Return the [X, Y] coordinate for the center point of the cell that contains the specified text.  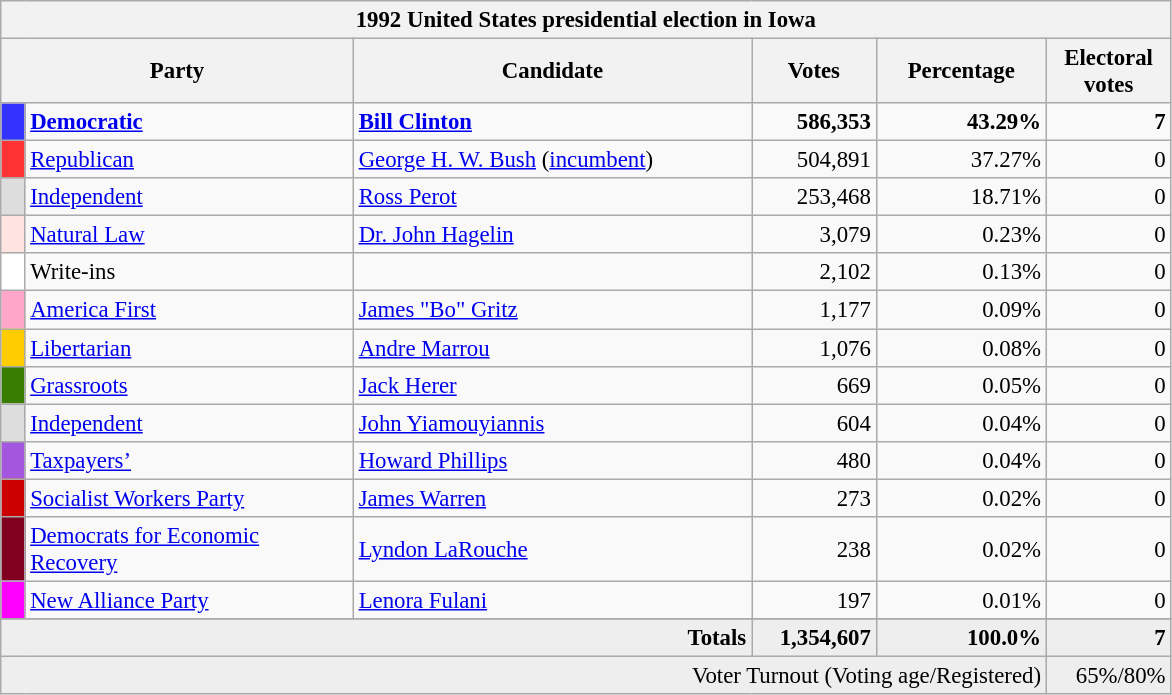
John Yiamouyiannis [552, 423]
1,076 [814, 348]
James Warren [552, 498]
480 [814, 460]
Democratic [189, 122]
1,177 [814, 310]
0.01% [961, 600]
0.09% [961, 310]
0.05% [961, 385]
James "Bo" Gritz [552, 310]
Write-ins [189, 273]
253,468 [814, 197]
1992 United States presidential election in Iowa [586, 20]
604 [814, 423]
3,079 [814, 235]
Natural Law [189, 235]
Party [178, 72]
273 [814, 498]
Democrats for Economic Recovery [189, 550]
Electoral votes [1108, 72]
America First [189, 310]
504,891 [814, 160]
Candidate [552, 72]
0.13% [961, 273]
Dr. John Hagelin [552, 235]
Bill Clinton [552, 122]
43.29% [961, 122]
65%/80% [1108, 675]
238 [814, 550]
100.0% [961, 638]
197 [814, 600]
George H. W. Bush (incumbent) [552, 160]
New Alliance Party [189, 600]
Jack Herer [552, 385]
Votes [814, 72]
586,353 [814, 122]
2,102 [814, 273]
18.71% [961, 197]
Lyndon LaRouche [552, 550]
Ross Perot [552, 197]
Totals [376, 638]
0.23% [961, 235]
669 [814, 385]
Voter Turnout (Voting age/Registered) [524, 675]
Socialist Workers Party [189, 498]
0.08% [961, 348]
Andre Marrou [552, 348]
37.27% [961, 160]
Percentage [961, 72]
Grassroots [189, 385]
Libertarian [189, 348]
1,354,607 [814, 638]
Lenora Fulani [552, 600]
Taxpayers’ [189, 460]
Howard Phillips [552, 460]
Republican [189, 160]
